From the cell containing the given text, extract its center point as (X, Y) coordinate. 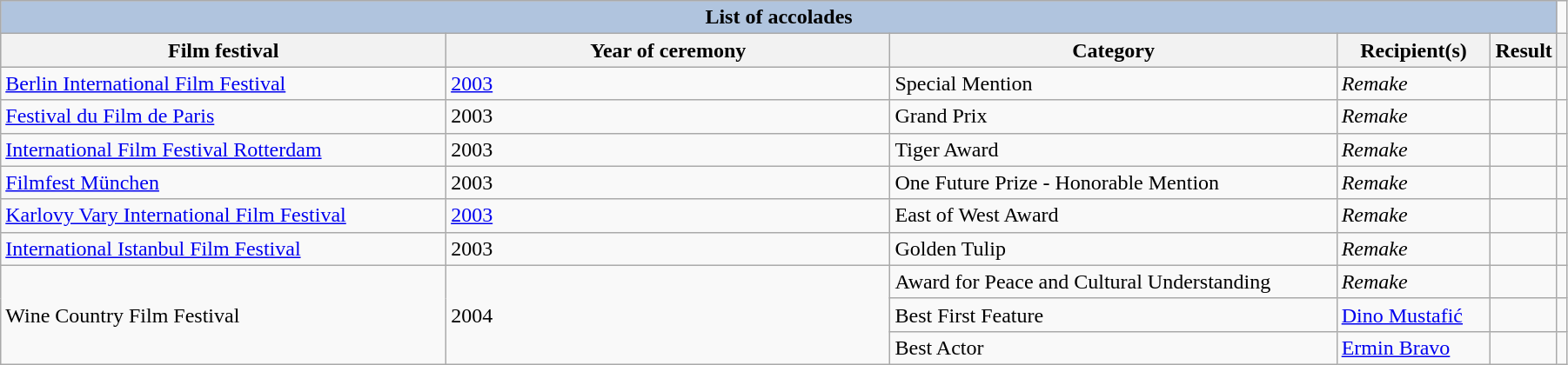
One Future Prize - Honorable Mention (1114, 182)
International Istanbul Film Festival (224, 249)
Karlovy Vary International Film Festival (224, 216)
Wine Country Film Festival (224, 315)
Ermin Bravo (1413, 348)
Dino Mustafić (1413, 315)
Year of ceremony (668, 50)
Grand Prix (1114, 116)
Award for Peace and Cultural Understanding (1114, 282)
Best Actor (1114, 348)
Tiger Award (1114, 149)
Film festival (224, 50)
Festival du Film de Paris (224, 116)
Golden Tulip (1114, 249)
Result (1524, 50)
Category (1114, 50)
International Film Festival Rotterdam (224, 149)
List of accolades (780, 17)
Best First Feature (1114, 315)
Filmfest München (224, 182)
East of West Award (1114, 216)
Recipient(s) (1413, 50)
2004 (668, 315)
Special Mention (1114, 83)
Berlin International Film Festival (224, 83)
